Find where the given text appears and provide that cell's center as [X, Y] coordinate. 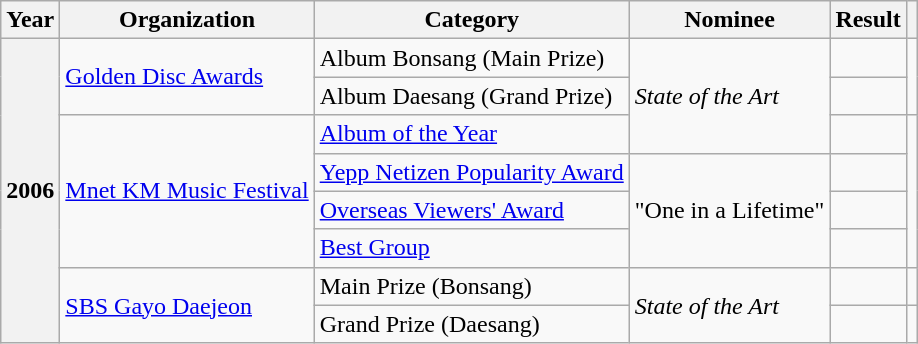
Grand Prize (Daesang) [472, 324]
Overseas Viewers' Award [472, 210]
Organization [187, 20]
Mnet KM Music Festival [187, 191]
Category [472, 20]
Golden Disc Awards [187, 77]
Album Bonsang (Main Prize) [472, 58]
Album of the Year [472, 134]
SBS Gayo Daejeon [187, 305]
Album Daesang (Grand Prize) [472, 96]
2006 [30, 191]
Best Group [472, 248]
Result [868, 20]
Yepp Netizen Popularity Award [472, 172]
Nominee [730, 20]
Year [30, 20]
Main Prize (Bonsang) [472, 286]
"One in a Lifetime" [730, 210]
